Locate the cell with the specified text and output its [x, y] center coordinate. 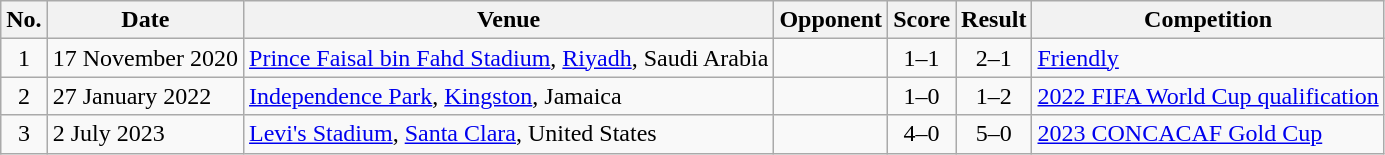
1 [24, 58]
17 November 2020 [145, 58]
3 [24, 134]
No. [24, 20]
Score [922, 20]
2023 CONCACAF Gold Cup [1208, 134]
5–0 [994, 134]
Friendly [1208, 58]
Opponent [831, 20]
Levi's Stadium, Santa Clara, United States [509, 134]
1–2 [994, 96]
Venue [509, 20]
Result [994, 20]
Prince Faisal bin Fahd Stadium, Riyadh, Saudi Arabia [509, 58]
2022 FIFA World Cup qualification [1208, 96]
Date [145, 20]
27 January 2022 [145, 96]
4–0 [922, 134]
1–0 [922, 96]
2–1 [994, 58]
2 [24, 96]
2 July 2023 [145, 134]
1–1 [922, 58]
Competition [1208, 20]
Independence Park, Kingston, Jamaica [509, 96]
